Return the [x, y] coordinate for the center point of the cell that contains the specified text.  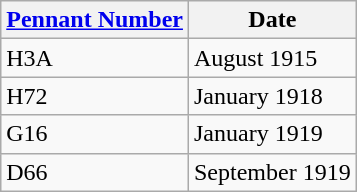
H3A [95, 58]
D66 [95, 172]
Date [272, 20]
G16 [95, 134]
Pennant Number [95, 20]
January 1918 [272, 96]
January 1919 [272, 134]
H72 [95, 96]
August 1915 [272, 58]
September 1919 [272, 172]
